Output the (x, y) coordinate of the center of the cell containing the given text.  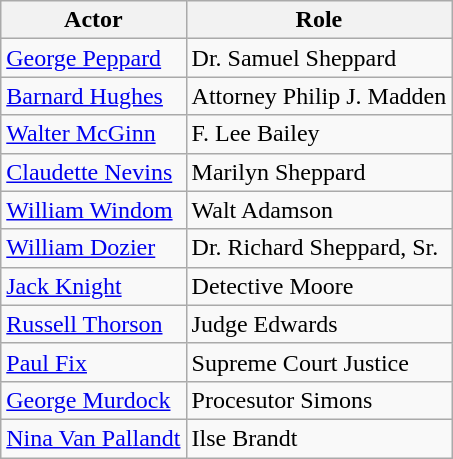
Detective Moore (319, 286)
Claudette Nevins (94, 172)
Barnard Hughes (94, 96)
Nina Van Pallandt (94, 438)
Marilyn Sheppard (319, 172)
George Peppard (94, 58)
Dr. Samuel Sheppard (319, 58)
Ilse Brandt (319, 438)
William Dozier (94, 248)
Paul Fix (94, 362)
William Windom (94, 210)
Jack Knight (94, 286)
Actor (94, 20)
F. Lee Bailey (319, 134)
Procesutor Simons (319, 400)
George Murdock (94, 400)
Walt Adamson (319, 210)
Russell Thorson (94, 324)
Attorney Philip J. Madden (319, 96)
Walter McGinn (94, 134)
Judge Edwards (319, 324)
Dr. Richard Sheppard, Sr. (319, 248)
Role (319, 20)
Supreme Court Justice (319, 362)
